Provide the [x, y] coordinate of the cell's center where the given text is located.  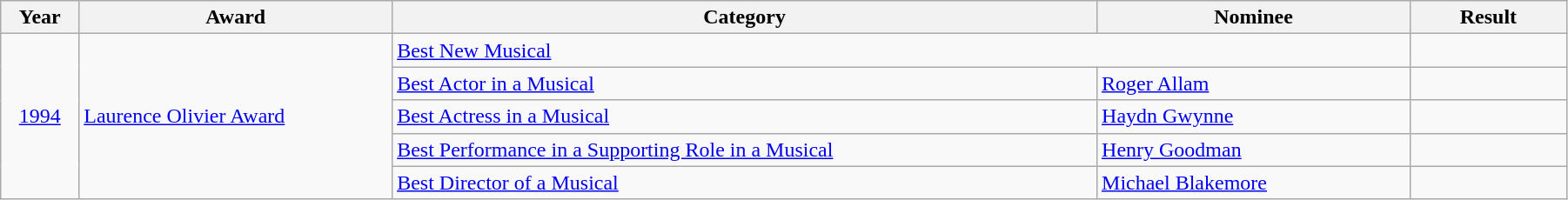
Roger Allam [1254, 83]
Laurence Olivier Award [236, 117]
Year [40, 17]
Henry Goodman [1254, 150]
Nominee [1254, 17]
Michael Blakemore [1254, 183]
1994 [40, 117]
Best Performance in a Supporting Role in a Musical [745, 150]
Best Director of a Musical [745, 183]
Best Actor in a Musical [745, 83]
Best New Musical [901, 50]
Award [236, 17]
Best Actress in a Musical [745, 117]
Category [745, 17]
Result [1488, 17]
Haydn Gwynne [1254, 117]
